For the text-containing cell, return its midpoint in (x, y) coordinate format. 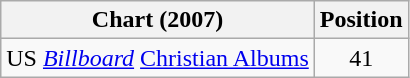
Chart (2007) (158, 20)
Position (361, 20)
41 (361, 58)
US Billboard Christian Albums (158, 58)
